From the cell containing the given text, extract its center point as (X, Y) coordinate. 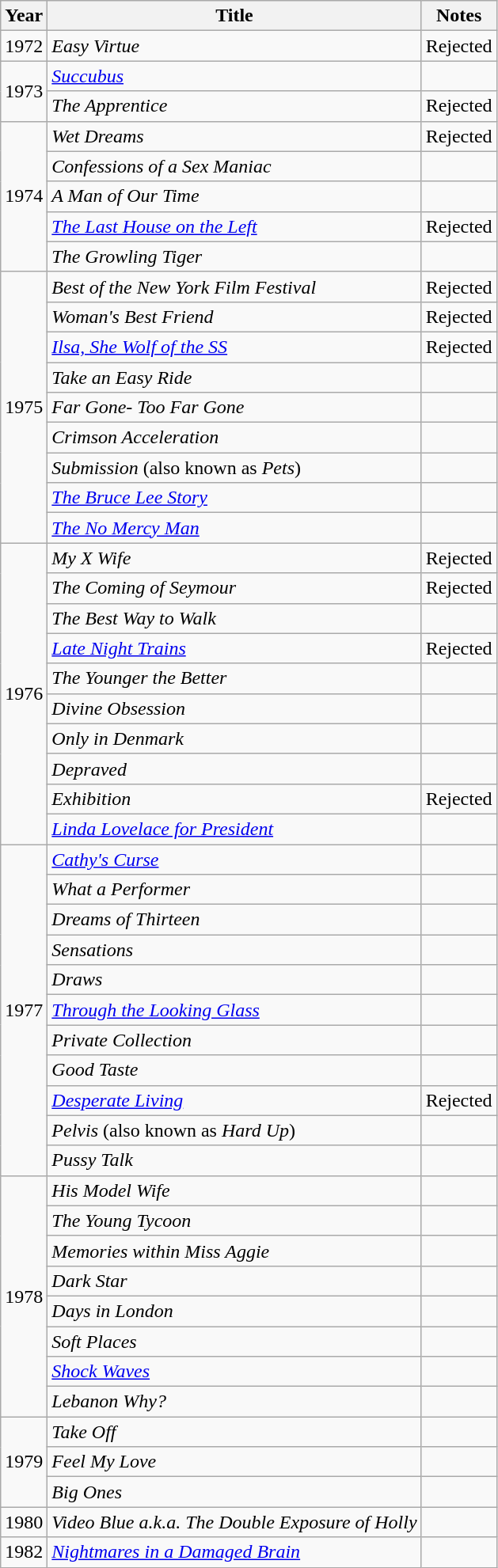
Best of the New York Film Festival (234, 287)
1980 (24, 1522)
The Last House on the Left (234, 226)
Days in London (234, 1311)
Notes (459, 16)
Pussy Talk (234, 1160)
Take an Easy Ride (234, 378)
Pelvis (also known as Hard Up) (234, 1130)
Shock Waves (234, 1372)
Crimson Acceleration (234, 438)
The Bruce Lee Story (234, 498)
Memories within Miss Aggie (234, 1251)
The Growling Tiger (234, 256)
The Young Tycoon (234, 1221)
The Coming of Seymour (234, 588)
Dark Star (234, 1281)
Submission (also known as Pets) (234, 468)
Take Off (234, 1432)
Lebanon Why? (234, 1402)
Dreams of Thirteen (234, 920)
Linda Lovelace for President (234, 829)
The No Mercy Man (234, 528)
1973 (24, 91)
1976 (24, 693)
The Apprentice (234, 106)
Woman's Best Friend (234, 317)
Desperate Living (234, 1100)
Feel My Love (234, 1462)
Cathy's Curse (234, 859)
Only in Denmark (234, 738)
The Best Way to Walk (234, 618)
1978 (24, 1296)
My X Wife (234, 558)
Depraved (234, 769)
1975 (24, 407)
The Younger the Better (234, 678)
Year (24, 16)
1977 (24, 1010)
Far Gone- Too Far Gone (234, 408)
His Model Wife (234, 1190)
1974 (24, 196)
Big Ones (234, 1492)
Sensations (234, 950)
Good Taste (234, 1070)
Succubus (234, 76)
1982 (24, 1552)
Ilsa, She Wolf of the SS (234, 347)
1979 (24, 1462)
Divine Obsession (234, 708)
Video Blue a.k.a. The Double Exposure of Holly (234, 1522)
Late Night Trains (234, 648)
1972 (24, 46)
Nightmares in a Damaged Brain (234, 1552)
Soft Places (234, 1342)
Easy Virtue (234, 46)
What a Performer (234, 890)
Wet Dreams (234, 136)
A Man of Our Time (234, 196)
Draws (234, 980)
Title (234, 16)
Through the Looking Glass (234, 1010)
Exhibition (234, 799)
Confessions of a Sex Maniac (234, 166)
Private Collection (234, 1040)
